Output the [x, y] coordinate of the center of the cell containing the given text.  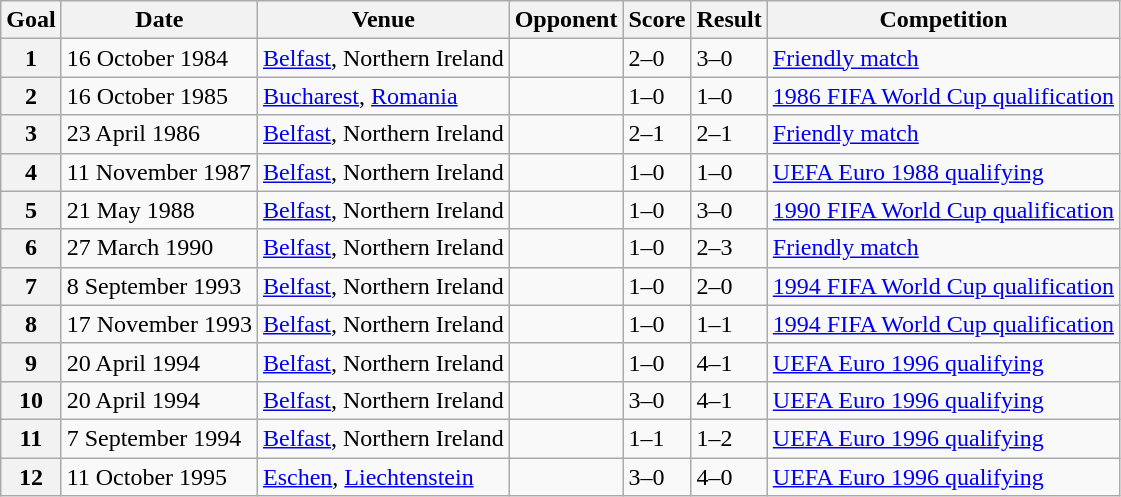
16 October 1984 [159, 58]
Venue [384, 20]
17 November 1993 [159, 324]
8 September 1993 [159, 286]
Eschen, Liechtenstein [384, 477]
7 [31, 286]
Date [159, 20]
Bucharest, Romania [384, 96]
UEFA Euro 1988 qualifying [943, 172]
2–3 [729, 248]
27 March 1990 [159, 248]
11 [31, 438]
6 [31, 248]
4–0 [729, 477]
12 [31, 477]
10 [31, 400]
9 [31, 362]
1–2 [729, 438]
Result [729, 20]
11 November 1987 [159, 172]
1986 FIFA World Cup qualification [943, 96]
5 [31, 210]
7 September 1994 [159, 438]
3 [31, 134]
23 April 1986 [159, 134]
8 [31, 324]
Opponent [566, 20]
11 October 1995 [159, 477]
16 October 1985 [159, 96]
1990 FIFA World Cup qualification [943, 210]
Score [657, 20]
2 [31, 96]
4 [31, 172]
Competition [943, 20]
21 May 1988 [159, 210]
1 [31, 58]
Goal [31, 20]
